From the cell containing the given text, extract its center point as [X, Y] coordinate. 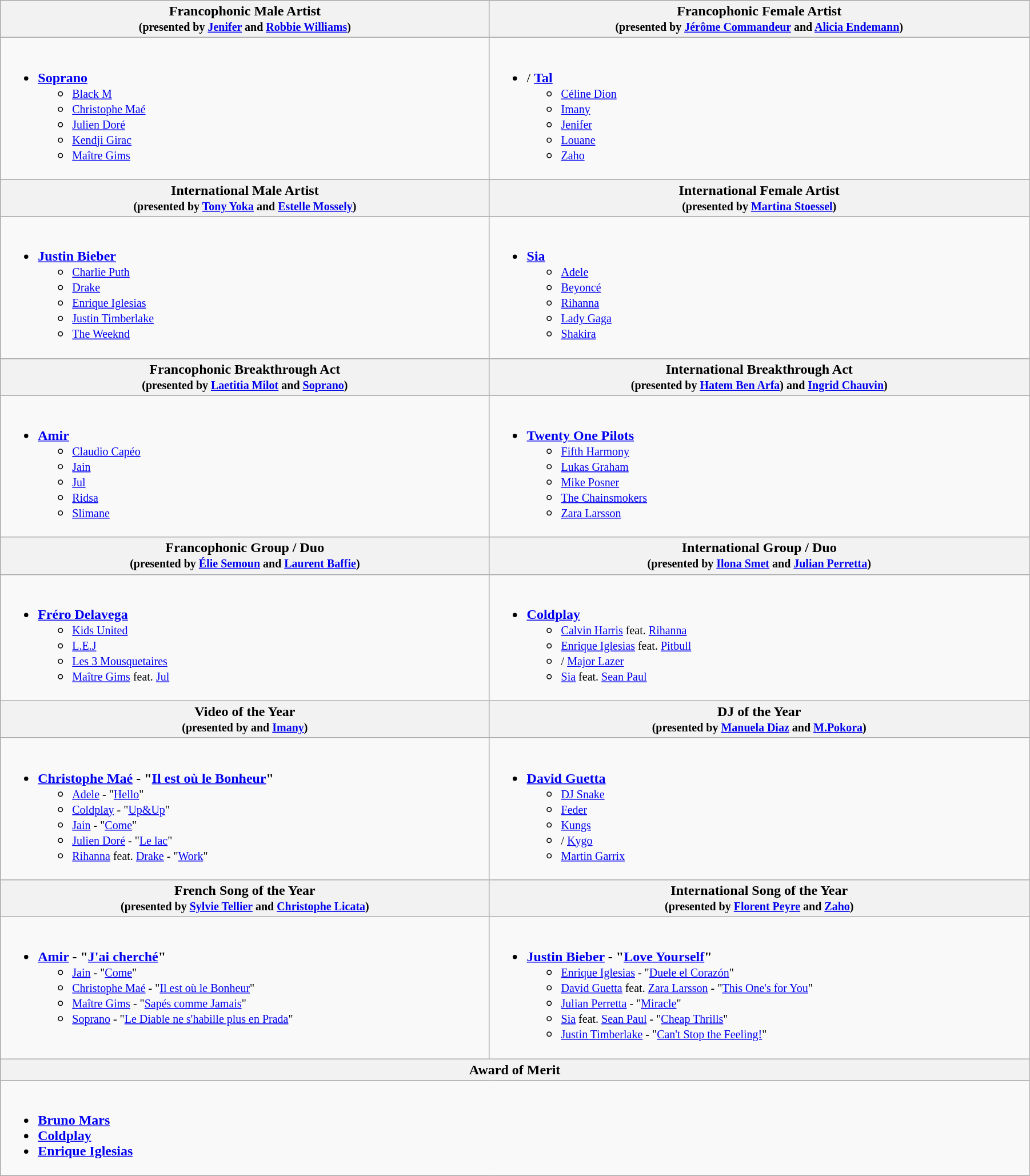
/ Tal Céline Dion Imany Jenifer Louane Zaho [759, 109]
Sia Adele Beyoncé Rihanna Lady Gaga Shakira [759, 287]
Award of Merit [515, 1069]
David Guetta DJ Snake Feder Kungs/ Kygo Martin Garrix [759, 809]
DJ of the Year(presented by Manuela Diaz and M.Pokora) [759, 719]
Fréro Delavega Kids United L.E.J Les 3 Mousquetaires Maître Gims feat. Jul [245, 638]
French Song of the Year(presented by Sylvie Tellier and Christophe Licata) [245, 898]
Christophe Maé - "Il est où le Bonheur" Adele - "Hello" Coldplay - "Up&Up" Jain - "Come" Julien Doré - "Le lac" Rihanna feat. Drake - "Work" [245, 809]
Video of the Year(presented by and Imany) [245, 719]
Soprano Black M Christophe Maé Julien Doré Kendji Girac Maître Gims [245, 109]
Coldplay Calvin Harris feat. Rihanna Enrique Iglesias feat. Pitbull/ Major Lazer Sia feat. Sean Paul [759, 638]
Twenty One Pilots Fifth Harmony Lukas Graham Mike Posner The Chainsmokers Zara Larsson [759, 466]
Justin Bieber Charlie Puth Drake Enrique Iglesias Justin TimberlakeThe Weeknd [245, 287]
Francophonic Breakthrough Act(presented by Laetitia Milot and Soprano) [245, 377]
International Male Artist(presented by Tony Yoka and Estelle Mossely) [245, 198]
International Breakthrough Act(presented by Hatem Ben Arfa) and Ingrid Chauvin) [759, 377]
Bruno Mars Coldplay Enrique Iglesias [515, 1128]
Francophonic Female Artist(presented by Jérôme Commandeur and Alicia Endemann) [759, 19]
International Song of the Year(presented by Florent Peyre and Zaho) [759, 898]
Amir Claudio Capéo Jain Jul Ridsa Slimane [245, 466]
International Group / Duo(presented by Ilona Smet and Julian Perretta) [759, 555]
International Female Artist(presented by Martina Stoessel) [759, 198]
Francophonic Group / Duo (presented by Élie Semoun and Laurent Baffie) [245, 555]
Francophonic Male Artist(presented by Jenifer and Robbie Williams) [245, 19]
